Determine the (x, y) coordinate at the center of the cell enclosing the given text.  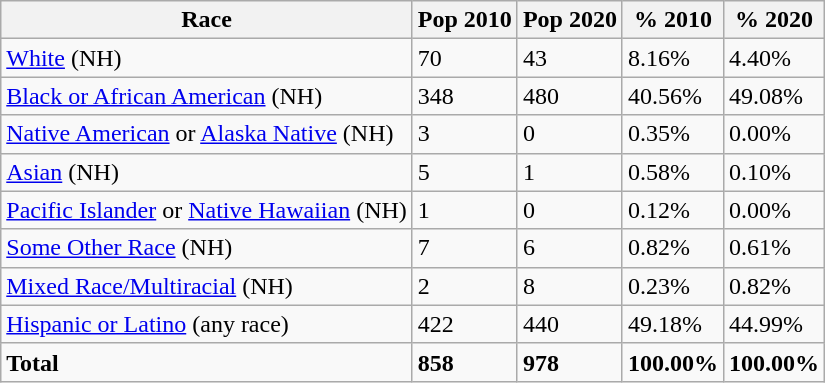
2 (464, 286)
6 (570, 248)
0.61% (774, 248)
% 2010 (672, 20)
49.18% (672, 324)
Race (207, 20)
4.40% (774, 58)
Asian (NH) (207, 172)
Pop 2010 (464, 20)
Native American or Alaska Native (NH) (207, 134)
7 (464, 248)
Total (207, 362)
49.08% (774, 96)
Some Other Race (NH) (207, 248)
44.99% (774, 324)
% 2020 (774, 20)
978 (570, 362)
Hispanic or Latino (any race) (207, 324)
Mixed Race/Multiracial (NH) (207, 286)
Black or African American (NH) (207, 96)
8.16% (672, 58)
40.56% (672, 96)
0.58% (672, 172)
348 (464, 96)
Pop 2020 (570, 20)
0.12% (672, 210)
43 (570, 58)
3 (464, 134)
0.23% (672, 286)
70 (464, 58)
White (NH) (207, 58)
5 (464, 172)
0.35% (672, 134)
0.10% (774, 172)
Pacific Islander or Native Hawaiian (NH) (207, 210)
440 (570, 324)
480 (570, 96)
422 (464, 324)
8 (570, 286)
858 (464, 362)
